Return [X, Y] of the center of cell containing provided text 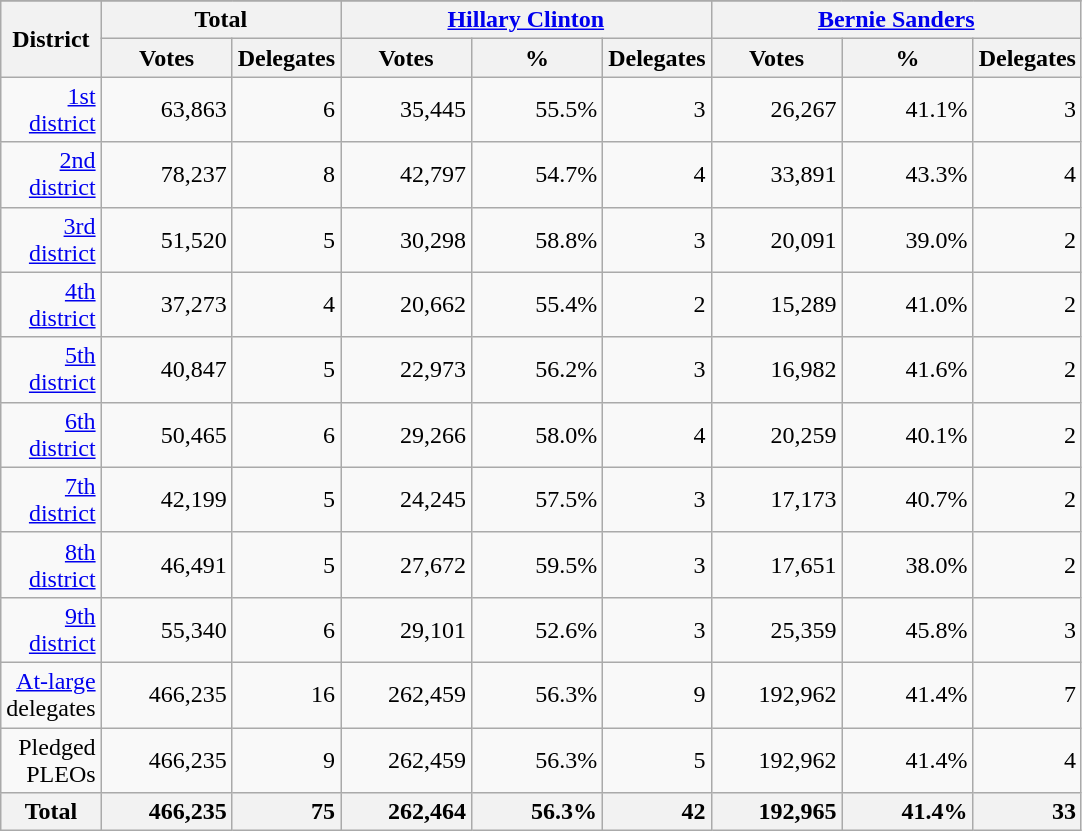
4th district [51, 304]
42,199 [166, 500]
25,359 [776, 630]
20,259 [776, 434]
Bernie Sanders [896, 20]
20,662 [406, 304]
192,965 [776, 812]
40.1% [908, 434]
22,973 [406, 370]
42,797 [406, 174]
38.0% [908, 564]
24,245 [406, 500]
40,847 [166, 370]
2nd district [51, 174]
17,651 [776, 564]
41.6% [908, 370]
55.5% [538, 110]
45.8% [908, 630]
78,237 [166, 174]
58.0% [538, 434]
Hillary Clinton [526, 20]
5th district [51, 370]
17,173 [776, 500]
41.1% [908, 110]
8 [286, 174]
56.2% [538, 370]
District [51, 39]
16 [286, 694]
42 [657, 812]
55.4% [538, 304]
At-large delegates [51, 694]
33,891 [776, 174]
51,520 [166, 240]
39.0% [908, 240]
Pledged PLEOs [51, 760]
262,464 [406, 812]
33 [1027, 812]
6th district [51, 434]
75 [286, 812]
30,298 [406, 240]
16,982 [776, 370]
7th district [51, 500]
46,491 [166, 564]
27,672 [406, 564]
63,863 [166, 110]
7 [1027, 694]
26,267 [776, 110]
40.7% [908, 500]
1st district [51, 110]
58.8% [538, 240]
52.6% [538, 630]
35,445 [406, 110]
59.5% [538, 564]
8th district [51, 564]
55,340 [166, 630]
29,101 [406, 630]
15,289 [776, 304]
37,273 [166, 304]
29,266 [406, 434]
20,091 [776, 240]
54.7% [538, 174]
3rd district [51, 240]
57.5% [538, 500]
43.3% [908, 174]
41.0% [908, 304]
50,465 [166, 434]
9th district [51, 630]
